From the cell containing the given text, extract its center point as [X, Y] coordinate. 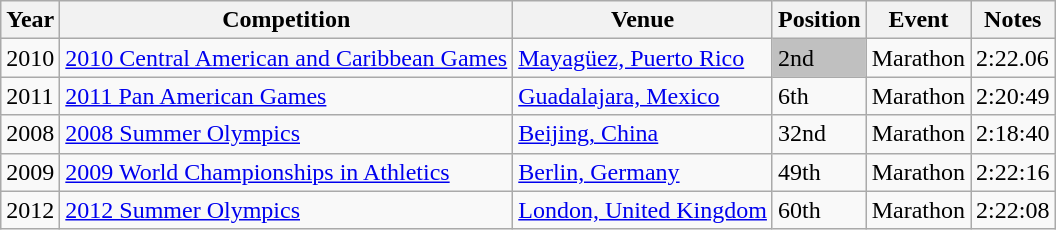
Notes [1013, 20]
2009 [30, 172]
2010 Central American and Caribbean Games [286, 58]
Venue [643, 20]
2:22:08 [1013, 210]
6th [819, 96]
2011 [30, 96]
Competition [286, 20]
Mayagüez, Puerto Rico [643, 58]
2008 Summer Olympics [286, 134]
2012 Summer Olympics [286, 210]
Berlin, Germany [643, 172]
2:18:40 [1013, 134]
2:22.06 [1013, 58]
2nd [819, 58]
2011 Pan American Games [286, 96]
Event [918, 20]
2008 [30, 134]
London, United Kingdom [643, 210]
49th [819, 172]
2:22:16 [1013, 172]
2009 World Championships in Athletics [286, 172]
Beijing, China [643, 134]
Position [819, 20]
2012 [30, 210]
60th [819, 210]
2010 [30, 58]
2:20:49 [1013, 96]
Guadalajara, Mexico [643, 96]
Year [30, 20]
32nd [819, 134]
